Provide the [X, Y] coordinate of the cell's center where the given text is located.  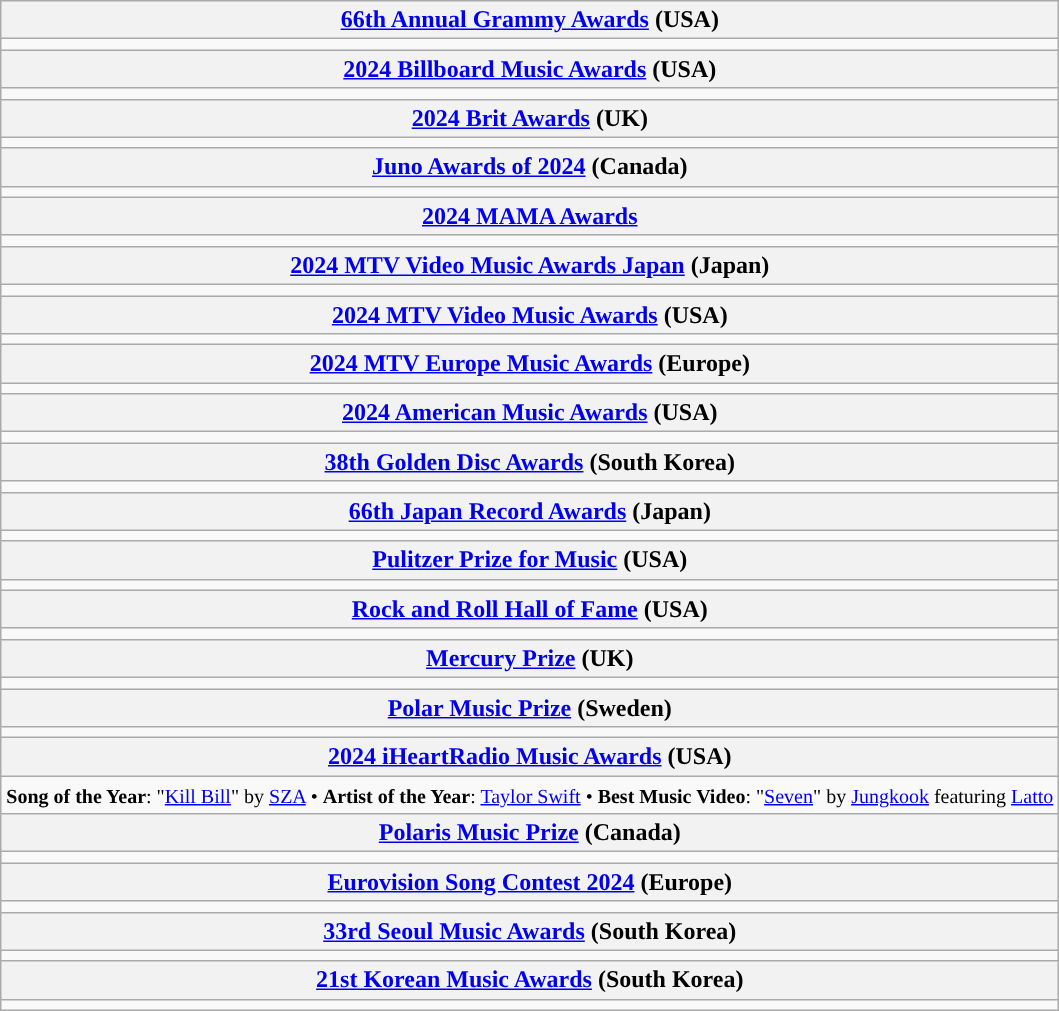
Eurovision Song Contest 2024 (Europe) [530, 882]
38th Golden Disc Awards (South Korea) [530, 462]
2024 MTV Video Music Awards (USA) [530, 315]
Pulitzer Prize for Music (USA) [530, 560]
2024 Brit Awards (UK) [530, 118]
2024 iHeartRadio Music Awards (USA) [530, 757]
2024 Billboard Music Awards (USA) [530, 69]
Juno Awards of 2024 (Canada) [530, 167]
Rock and Roll Hall of Fame (USA) [530, 609]
21st Korean Music Awards (South Korea) [530, 980]
Song of the Year: "Kill Bill" by SZA • Artist of the Year: Taylor Swift • Best Music Video: "Seven" by Jungkook featuring Latto [530, 795]
2024 MTV Europe Music Awards (Europe) [530, 364]
2024 American Music Awards (USA) [530, 413]
Polar Music Prize (Sweden) [530, 707]
2024 MTV Video Music Awards Japan (Japan) [530, 265]
2024 MAMA Awards [530, 216]
33rd Seoul Music Awards (South Korea) [530, 931]
66th Annual Grammy Awards (USA) [530, 20]
66th Japan Record Awards (Japan) [530, 511]
Polaris Music Prize (Canada) [530, 833]
Mercury Prize (UK) [530, 658]
